Search for the cell housing the specified text and yield its (X, Y) center coordinate. 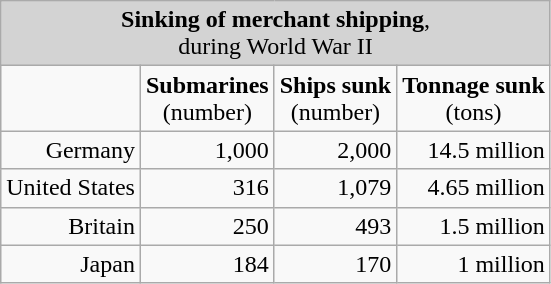
Sinking of merchant shipping,during World War II (276, 34)
Japan (71, 264)
4.65 million (474, 188)
Britain (71, 226)
United States (71, 188)
1.5 million (474, 226)
170 (336, 264)
14.5 million (474, 150)
Germany (71, 150)
250 (207, 226)
1 million (474, 264)
316 (207, 188)
1,079 (336, 188)
2,000 (336, 150)
Ships sunk(number) (336, 98)
Submarines(number) (207, 98)
493 (336, 226)
1,000 (207, 150)
184 (207, 264)
Tonnage sunk(tons) (474, 98)
